Return the (X, Y) coordinate for the center point of the cell that contains the specified text.  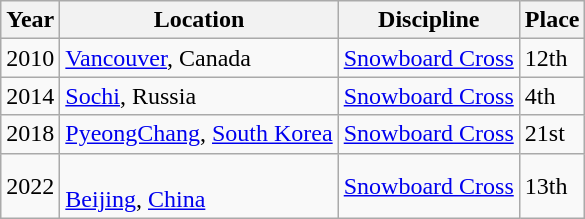
21st (552, 134)
Place (552, 20)
Discipline (428, 20)
4th (552, 96)
Sochi, Russia (199, 96)
2022 (30, 186)
Year (30, 20)
13th (552, 186)
2014 (30, 96)
Location (199, 20)
PyeongChang, South Korea (199, 134)
2010 (30, 58)
Vancouver, Canada (199, 58)
12th (552, 58)
2018 (30, 134)
Beijing, China (199, 186)
